Find where the given text appears and provide that cell's center as [x, y] coordinate. 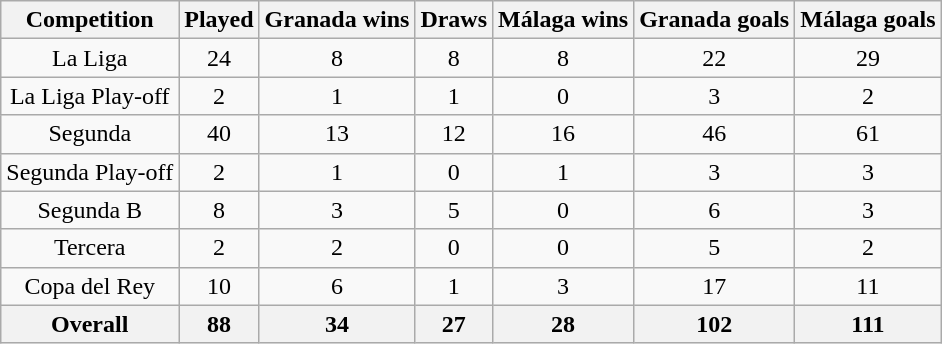
Played [219, 20]
10 [219, 286]
27 [454, 324]
34 [337, 324]
Draws [454, 20]
29 [868, 58]
102 [714, 324]
17 [714, 286]
61 [868, 134]
22 [714, 58]
Málaga goals [868, 20]
Granada wins [337, 20]
Copa del Rey [90, 286]
Tercera [90, 248]
111 [868, 324]
13 [337, 134]
La Liga [90, 58]
Competition [90, 20]
Segunda [90, 134]
Segunda B [90, 210]
Overall [90, 324]
16 [564, 134]
88 [219, 324]
28 [564, 324]
La Liga Play-off [90, 96]
40 [219, 134]
Segunda Play-off [90, 172]
24 [219, 58]
46 [714, 134]
12 [454, 134]
Granada goals [714, 20]
11 [868, 286]
Málaga wins [564, 20]
